Identify which cell holds the provided text, then report its [X, Y] central coordinate. 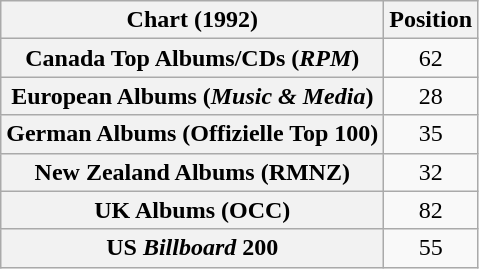
55 [431, 248]
Canada Top Albums/CDs (RPM) [192, 58]
32 [431, 172]
German Albums (Offizielle Top 100) [192, 134]
35 [431, 134]
28 [431, 96]
Position [431, 20]
UK Albums (OCC) [192, 210]
62 [431, 58]
New Zealand Albums (RMNZ) [192, 172]
US Billboard 200 [192, 248]
Chart (1992) [192, 20]
European Albums (Music & Media) [192, 96]
82 [431, 210]
